Pinpoint the cell where the given text exists, returning its (x, y) midpoint coordinate. 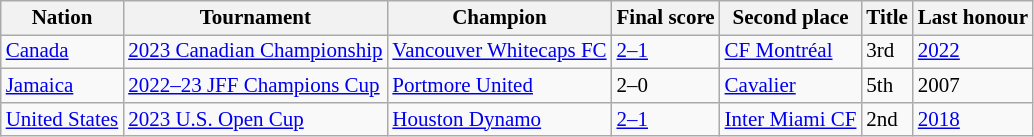
Inter Miami CF (791, 119)
Vancouver Whitecaps FC (499, 52)
United States (62, 119)
2023 Canadian Championship (255, 52)
Final score (666, 18)
Houston Dynamo (499, 119)
Champion (499, 18)
Title (887, 18)
2023 U.S. Open Cup (255, 119)
2018 (973, 119)
CF Montréal (791, 52)
Tournament (255, 18)
2–0 (666, 86)
Canada (62, 52)
Portmore United (499, 86)
5th (887, 86)
Jamaica (62, 86)
3rd (887, 52)
Last honour (973, 18)
Nation (62, 18)
2007 (973, 86)
Cavalier (791, 86)
2022–23 JFF Champions Cup (255, 86)
2nd (887, 119)
Second place (791, 18)
2022 (973, 52)
